For the text-containing cell, return its midpoint in [x, y] coordinate format. 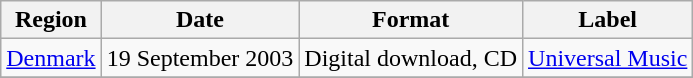
Format [411, 20]
19 September 2003 [200, 58]
Denmark [51, 58]
Date [200, 20]
Label [608, 20]
Universal Music [608, 58]
Digital download, CD [411, 58]
Region [51, 20]
